Output the [X, Y] coordinate of the center of the cell containing the given text.  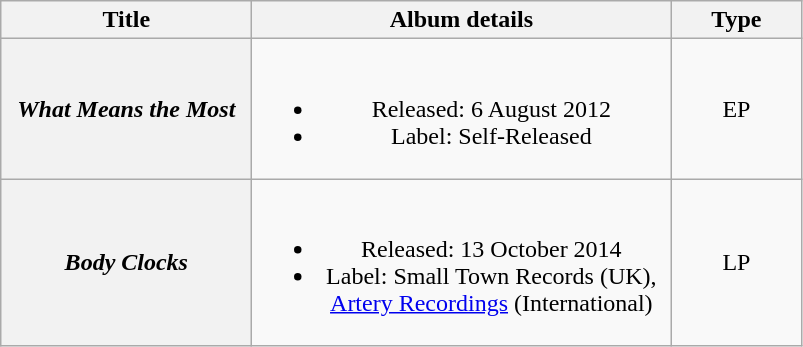
What Means the Most [126, 109]
Body Clocks [126, 262]
EP [736, 109]
Album details [462, 20]
Type [736, 20]
Title [126, 20]
Released: 6 August 2012Label: Self-Released [462, 109]
LP [736, 262]
Released: 13 October 2014Label: Small Town Records (UK), Artery Recordings (International) [462, 262]
